Capture the cell that displays the provided text and extract its (x, y) central coordinate. 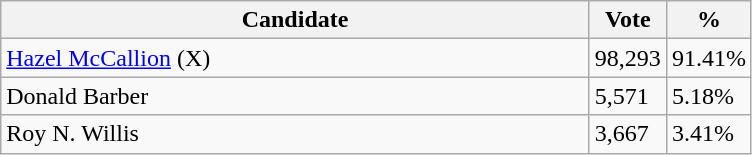
Candidate (296, 20)
% (708, 20)
Roy N. Willis (296, 134)
3,667 (628, 134)
5.18% (708, 96)
5,571 (628, 96)
Vote (628, 20)
98,293 (628, 58)
91.41% (708, 58)
Donald Barber (296, 96)
3.41% (708, 134)
Hazel McCallion (X) (296, 58)
